Identify which cell holds the provided text, then report its (x, y) central coordinate. 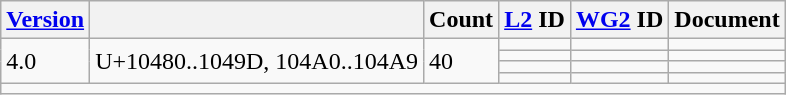
4.0 (46, 61)
Document (727, 20)
Version (46, 20)
U+10480..1049D, 104A0..104A9 (257, 61)
WG2 ID (619, 20)
Count (462, 20)
40 (462, 61)
L2 ID (535, 20)
